Detect which cell encompasses the target text, then output its [x, y] center coordinate. 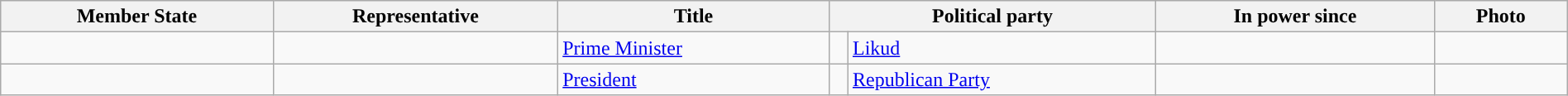
Republican Party [1002, 79]
Title [693, 17]
Likud [1002, 48]
Representative [415, 17]
In power since [1295, 17]
Political party [992, 17]
Photo [1500, 17]
Member State [137, 17]
Prime Minister [693, 48]
President [693, 79]
